Scan for the cell matching the given text and deliver its [X, Y] coordinate at center. 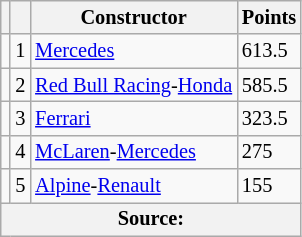
Points [269, 17]
Source: [151, 219]
323.5 [269, 118]
Constructor [134, 17]
Red Bull Racing-Honda [134, 85]
2 [20, 85]
4 [20, 152]
Mercedes [134, 51]
613.5 [269, 51]
155 [269, 186]
Alpine-Renault [134, 186]
275 [269, 152]
585.5 [269, 85]
3 [20, 118]
McLaren-Mercedes [134, 152]
Ferrari [134, 118]
5 [20, 186]
1 [20, 51]
